Scan for the cell matching the given text and deliver its (x, y) coordinate at center. 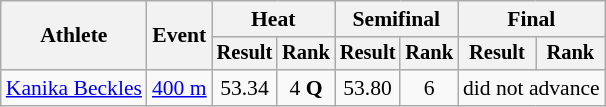
Event (180, 36)
400 m (180, 88)
6 (429, 88)
4 Q (306, 88)
did not advance (532, 88)
53.80 (368, 88)
Final (532, 19)
Semifinal (396, 19)
Athlete (74, 36)
Heat (274, 19)
53.34 (245, 88)
Kanika Beckles (74, 88)
